Detect which cell encompasses the target text, then output its (x, y) center coordinate. 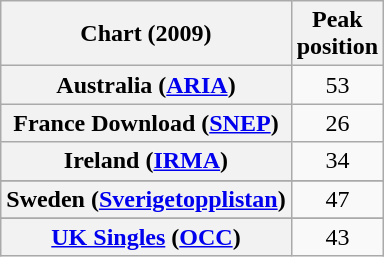
Peakposition (337, 34)
26 (337, 123)
Australia (ARIA) (146, 85)
34 (337, 161)
UK Singles (OCC) (146, 237)
France Download (SNEP) (146, 123)
Ireland (IRMA) (146, 161)
43 (337, 237)
Chart (2009) (146, 34)
53 (337, 85)
47 (337, 199)
Sweden (Sverigetopplistan) (146, 199)
